Determine the (X, Y) coordinate at the center of the cell enclosing the given text.  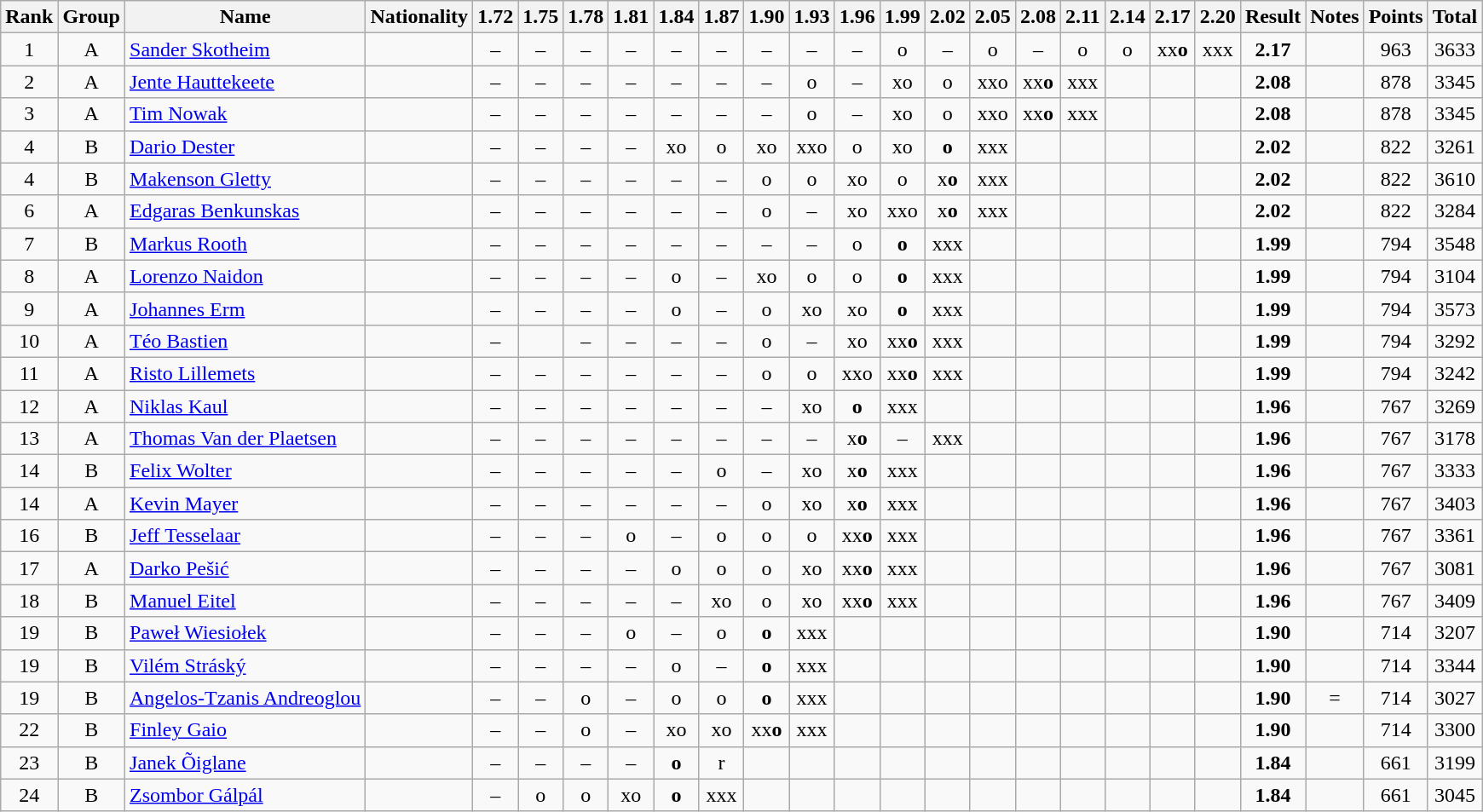
Thomas Van der Plaetsen (245, 439)
Risto Lillemets (245, 373)
17 (29, 568)
Darko Pešić (245, 568)
3178 (1455, 439)
Points (1396, 17)
Rank (29, 17)
3344 (1455, 665)
8 (29, 276)
2 (29, 82)
6 (29, 211)
18 (29, 601)
Group (92, 17)
3610 (1455, 179)
r (721, 763)
3403 (1455, 504)
3045 (1455, 795)
3300 (1455, 730)
3548 (1455, 244)
Total (1455, 17)
22 (29, 730)
Manuel Eitel (245, 601)
1.78 (586, 17)
3242 (1455, 373)
1.87 (721, 17)
3409 (1455, 601)
1.72 (496, 17)
= (1335, 698)
Felix Wolter (245, 471)
13 (29, 439)
9 (29, 308)
Nationality (419, 17)
Angelos-Tzanis Andreoglou (245, 698)
3284 (1455, 211)
3361 (1455, 536)
Name (245, 17)
Niklas Kaul (245, 406)
Tim Nowak (245, 114)
3573 (1455, 308)
Janek Õiglane (245, 763)
2.05 (992, 17)
2.20 (1217, 17)
3027 (1455, 698)
Vilém Stráský (245, 665)
3081 (1455, 568)
23 (29, 763)
Kevin Mayer (245, 504)
3292 (1455, 341)
24 (29, 795)
2.14 (1127, 17)
1.75 (540, 17)
3199 (1455, 763)
Zsombor Gálpál (245, 795)
3104 (1455, 276)
Jente Hauttekeete (245, 82)
Johannes Erm (245, 308)
Edgaras Benkunskas (245, 211)
Result (1272, 17)
3269 (1455, 406)
1 (29, 49)
963 (1396, 49)
Jeff Tesselaar (245, 536)
2.11 (1082, 17)
Dario Dester (245, 147)
Notes (1335, 17)
Makenson Gletty (245, 179)
1.81 (631, 17)
Lorenzo Naidon (245, 276)
3333 (1455, 471)
Paweł Wiesiołek (245, 633)
Téo Bastien (245, 341)
3633 (1455, 49)
3207 (1455, 633)
3261 (1455, 147)
Finley Gaio (245, 730)
7 (29, 244)
11 (29, 373)
3 (29, 114)
10 (29, 341)
12 (29, 406)
Sander Skotheim (245, 49)
16 (29, 536)
Markus Rooth (245, 244)
1.93 (811, 17)
